Identify which cell holds the provided text, then report its [x, y] central coordinate. 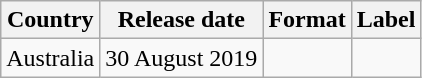
Label [386, 20]
Country [50, 20]
Format [307, 20]
Australia [50, 58]
Release date [182, 20]
30 August 2019 [182, 58]
